Detect which cell encompasses the target text, then output its (x, y) center coordinate. 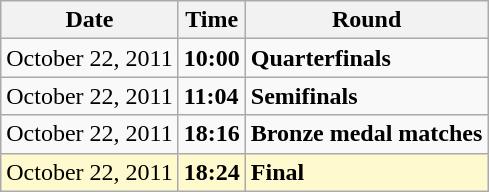
Time (212, 20)
Quarterfinals (366, 58)
Round (366, 20)
11:04 (212, 96)
Semifinals (366, 96)
Date (90, 20)
10:00 (212, 58)
Final (366, 172)
Bronze medal matches (366, 134)
18:16 (212, 134)
18:24 (212, 172)
